Detect which cell encompasses the target text, then output its [x, y] center coordinate. 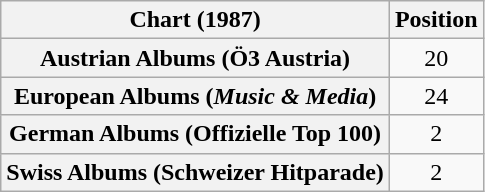
Position [436, 20]
Chart (1987) [196, 20]
European Albums (Music & Media) [196, 96]
20 [436, 58]
24 [436, 96]
Swiss Albums (Schweizer Hitparade) [196, 172]
Austrian Albums (Ö3 Austria) [196, 58]
German Albums (Offizielle Top 100) [196, 134]
